Pinpoint the cell where the given text exists, returning its [x, y] midpoint coordinate. 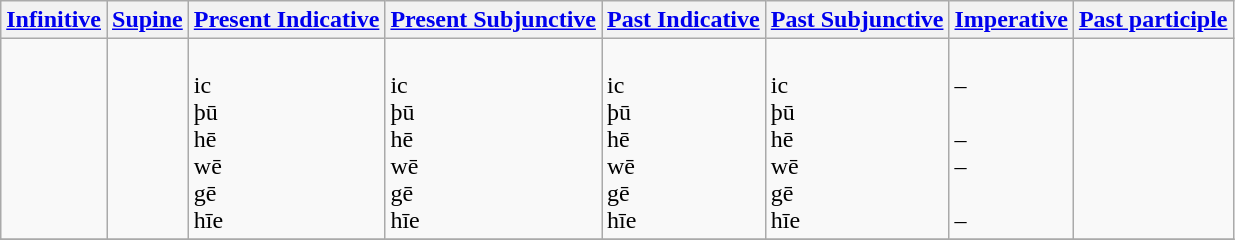
Infinitive [54, 20]
Past Subjunctive [857, 20]
Imperative [1011, 20]
Present Subjunctive [494, 20]
Supine [147, 20]
Present Indicative [286, 20]
Past participle [1153, 20]
– – – – [1011, 139]
Past Indicative [684, 20]
